Identify which cell holds the provided text, then report its [x, y] central coordinate. 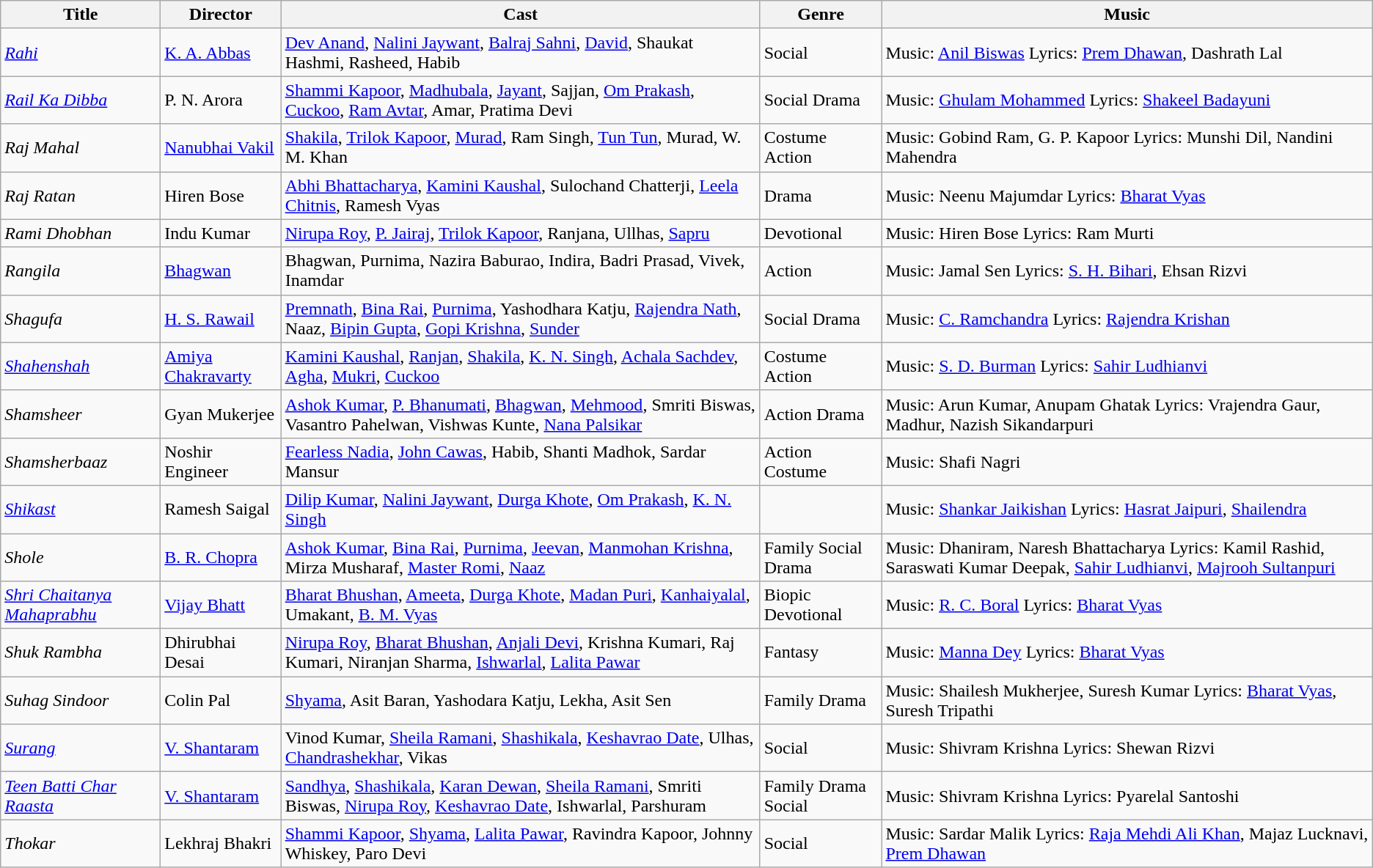
Nanubhai Vakil [221, 148]
Kamini Kaushal, Ranjan, Shakila, K. N. Singh, Achala Sachdev, Agha, Mukri, Cuckoo [521, 367]
Dhirubhai Desai [221, 652]
Fantasy [821, 652]
Action [821, 271]
Title [81, 15]
Ashok Kumar, P. Bhanumati, Bhagwan, Mehmood, Smriti Biswas, Vasantro Pahelwan, Vishwas Kunte, Nana Palsikar [521, 413]
Shamsheer [81, 413]
Noshir Engineer [221, 462]
Bharat Bhushan, Ameeta, Durga Khote, Madan Puri, Kanhaiyalal, Umakant, B. M. Vyas [521, 606]
Ashok Kumar, Bina Rai, Purnima, Jeevan, Manmohan Krishna, Mirza Musharaf, Master Romi, Naaz [521, 557]
P. N. Arora [221, 100]
Teen Batti Char Raasta [81, 796]
Music: Shankar Jaikishan Lyrics: Hasrat Jaipuri, Shailendra [1127, 509]
Biopic Devotional [821, 606]
Music: Ghulam Mohammed Lyrics: Shakeel Badayuni [1127, 100]
Abhi Bhattacharya, Kamini Kaushal, Sulochand Chatterji, Leela Chitnis, Ramesh Vyas [521, 195]
Music: Shivram Krishna Lyrics: Shewan Rizvi [1127, 748]
Drama [821, 195]
Fearless Nadia, John Cawas, Habib, Shanti Madhok, Sardar Mansur [521, 462]
Music: Anil Biswas Lyrics: Prem Dhawan, Dashrath Lal [1127, 53]
Bhagwan, Purnima, Nazira Baburao, Indira, Badri Prasad, Vivek, Inamdar [521, 271]
Music: Manna Dey Lyrics: Bharat Vyas [1127, 652]
Music: Shivram Krishna Lyrics: Pyarelal Santoshi [1127, 796]
Shikast [81, 509]
Shakila, Trilok Kapoor, Murad, Ram Singh, Tun Tun, Murad, W. M. Khan [521, 148]
Music: Gobind Ram, G. P. Kapoor Lyrics: Munshi Dil, Nandini Mahendra [1127, 148]
Devotional [821, 233]
Music: Shafi Nagri [1127, 462]
Suhag Sindoor [81, 701]
Family Drama Social [821, 796]
Family Social Drama [821, 557]
Ramesh Saigal [221, 509]
Shamsherbaaz [81, 462]
Raj Ratan [81, 195]
Music: R. C. Boral Lyrics: Bharat Vyas [1127, 606]
Dev Anand, Nalini Jaywant, Balraj Sahni, David, Shaukat Hashmi, Rasheed, Habib [521, 53]
Shagufa [81, 318]
Shri Chaitanya Mahaprabhu [81, 606]
Shole [81, 557]
Cast [521, 15]
Shammi Kapoor, Madhubala, Jayant, Sajjan, Om Prakash, Cuckoo, Ram Avtar, Amar, Pratima Devi [521, 100]
Surang [81, 748]
Nirupa Roy, Bharat Bhushan, Anjali Devi, Krishna Kumari, Raj Kumari, Niranjan Sharma, Ishwarlal, Lalita Pawar [521, 652]
Bhagwan [221, 271]
Hiren Bose [221, 195]
Music: Shailesh Mukherjee, Suresh Kumar Lyrics: Bharat Vyas, Suresh Tripathi [1127, 701]
Indu Kumar [221, 233]
Rangila [81, 271]
Amiya Chakravarty [221, 367]
Music: Arun Kumar, Anupam Ghatak Lyrics: Vrajendra Gaur, Madhur, Nazish Sikandarpuri [1127, 413]
Music [1127, 15]
Raj Mahal [81, 148]
Lekhraj Bhakri [221, 843]
Shahenshah [81, 367]
Shyama, Asit Baran, Yashodara Katju, Lekha, Asit Sen [521, 701]
Dilip Kumar, Nalini Jaywant, Durga Khote, Om Prakash, K. N. Singh [521, 509]
Shammi Kapoor, Shyama, Lalita Pawar, Ravindra Kapoor, Johnny Whiskey, Paro Devi [521, 843]
Colin Pal [221, 701]
Music: C. Ramchandra Lyrics: Rajendra Krishan [1127, 318]
Rahi [81, 53]
Vijay Bhatt [221, 606]
Sandhya, Shashikala, Karan Dewan, Sheila Ramani, Smriti Biswas, Nirupa Roy, Keshavrao Date, Ishwarlal, Parshuram [521, 796]
Rami Dhobhan [81, 233]
Director [221, 15]
Music: S. D. Burman Lyrics: Sahir Ludhianvi [1127, 367]
B. R. Chopra [221, 557]
Rail Ka Dibba [81, 100]
Music: Jamal Sen Lyrics: S. H. Bihari, Ehsan Rizvi [1127, 271]
Premnath, Bina Rai, Purnima, Yashodhara Katju, Rajendra Nath, Naaz, Bipin Gupta, Gopi Krishna, Sunder [521, 318]
Action Drama [821, 413]
Music: Sardar Malik Lyrics: Raja Mehdi Ali Khan, Majaz Lucknavi, Prem Dhawan [1127, 843]
Shuk Rambha [81, 652]
H. S. Rawail [221, 318]
Music: Hiren Bose Lyrics: Ram Murti [1127, 233]
Nirupa Roy, P. Jairaj, Trilok Kapoor, Ranjana, Ullhas, Sapru [521, 233]
K. A. Abbas [221, 53]
Action Costume [821, 462]
Vinod Kumar, Sheila Ramani, Shashikala, Keshavrao Date, Ulhas, Chandrashekhar, Vikas [521, 748]
Gyan Mukerjee [221, 413]
Thokar [81, 843]
Family Drama [821, 701]
Genre [821, 15]
Music: Dhaniram, Naresh Bhattacharya Lyrics: Kamil Rashid, Saraswati Kumar Deepak, Sahir Ludhianvi, Majrooh Sultanpuri [1127, 557]
Music: Neenu Majumdar Lyrics: Bharat Vyas [1127, 195]
